Provide the (x, y) coordinate of the cell's center where the given text is located.  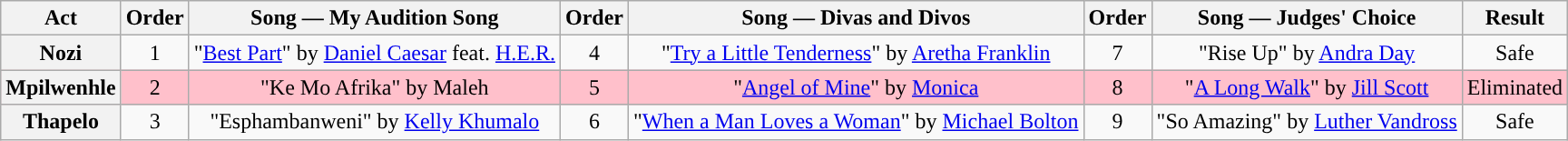
"Ke Mo Afrika" by Maleh (374, 87)
Result (1514, 18)
"Esphambanweni" by Kelly Khumalo (374, 122)
"Try a Little Tenderness" by Aretha Franklin (856, 53)
"So Amazing" by Luther Vandross (1307, 122)
Eliminated (1514, 87)
"A Long Walk" by Jill Scott (1307, 87)
9 (1118, 122)
2 (154, 87)
"When a Man Loves a Woman" by Michael Bolton (856, 122)
Act (61, 18)
Nozi (61, 53)
6 (593, 122)
7 (1118, 53)
"Rise Up" by Andra Day (1307, 53)
Song — Judges' Choice (1307, 18)
3 (154, 122)
"Angel of Mine" by Monica (856, 87)
5 (593, 87)
4 (593, 53)
Song — My Audition Song (374, 18)
Mpilwenhle (61, 87)
8 (1118, 87)
"Best Part" by Daniel Caesar feat. H.E.R. (374, 53)
Thapelo (61, 122)
1 (154, 53)
Song — Divas and Divos (856, 18)
